Pinpoint the cell where the given text exists, returning its (x, y) midpoint coordinate. 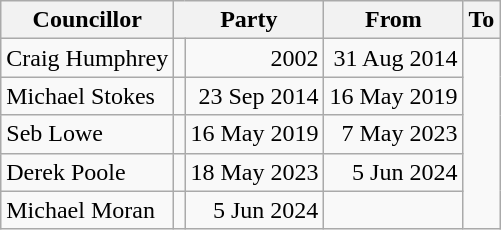
7 May 2023 (394, 134)
Michael Stokes (88, 96)
Craig Humphrey (88, 58)
31 Aug 2014 (394, 58)
Michael Moran (88, 210)
Party (249, 20)
Seb Lowe (88, 134)
From (394, 20)
To (482, 20)
Derek Poole (88, 172)
2002 (254, 58)
23 Sep 2014 (254, 96)
Councillor (88, 20)
18 May 2023 (254, 172)
